Provide the (X, Y) coordinate of the cell's center where the given text is located.  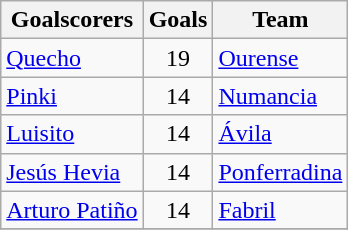
Jesús Hevia (72, 172)
Arturo Patiño (72, 210)
19 (178, 58)
Ponferradina (280, 172)
Fabril (280, 210)
Luisito (72, 134)
Ávila (280, 134)
Numancia (280, 96)
Quecho (72, 58)
Pinki (72, 96)
Team (280, 20)
Goalscorers (72, 20)
Ourense (280, 58)
Goals (178, 20)
